Find where the given text appears and provide that cell's center as (X, Y) coordinate. 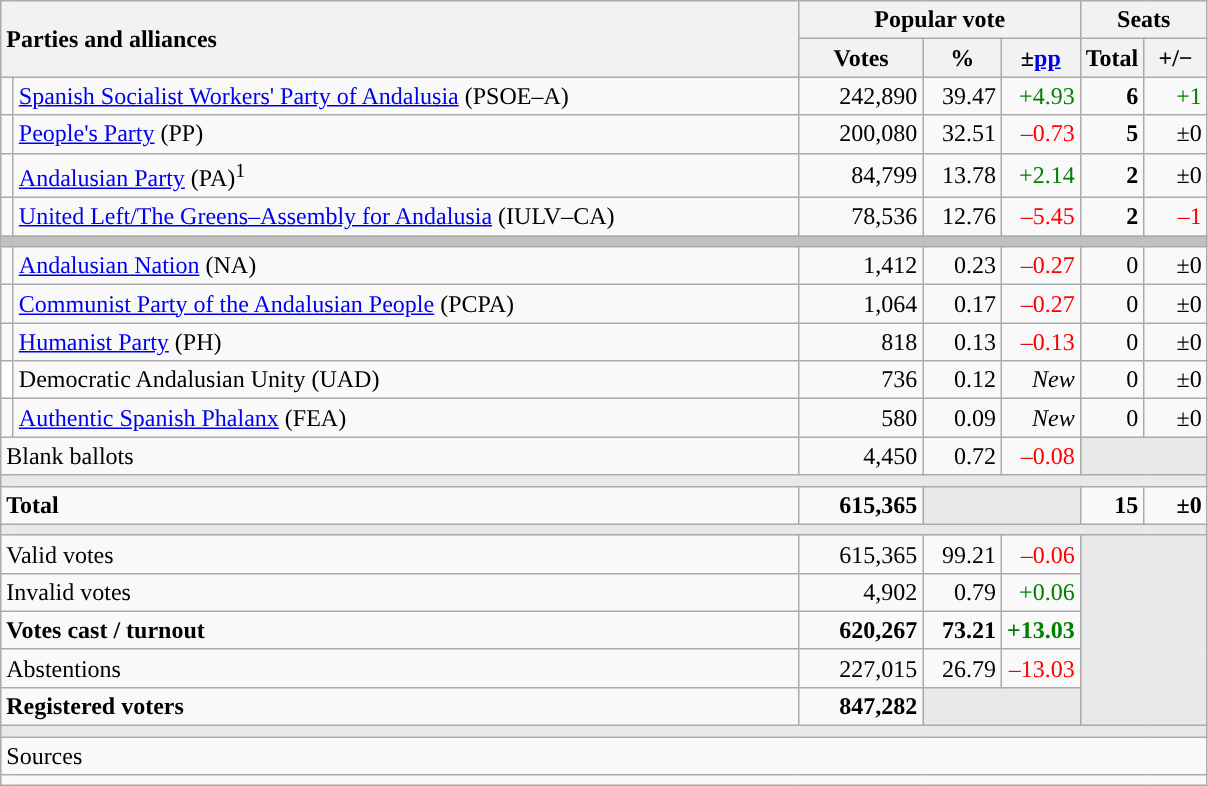
+4.93 (1040, 96)
0.13 (962, 342)
0.17 (962, 304)
0.72 (962, 456)
Registered voters (400, 706)
12.76 (962, 217)
±pp (1040, 58)
People's Party (PP) (406, 134)
Votes cast / turnout (400, 630)
15 (1112, 505)
6 (1112, 96)
–5.45 (1040, 217)
–0.73 (1040, 134)
4,450 (861, 456)
United Left/The Greens–Assembly for Andalusia (IULV–CA) (406, 217)
Seats (1144, 20)
73.21 (962, 630)
% (962, 58)
Andalusian Nation (NA) (406, 266)
84,799 (861, 176)
4,902 (861, 592)
+2.14 (1040, 176)
39.47 (962, 96)
Communist Party of the Andalusian People (PCPA) (406, 304)
–1 (1176, 217)
0.09 (962, 418)
Andalusian Party (PA)1 (406, 176)
Democratic Andalusian Unity (UAD) (406, 380)
1,064 (861, 304)
Humanist Party (PH) (406, 342)
0.23 (962, 266)
242,890 (861, 96)
5 (1112, 134)
Spanish Socialist Workers' Party of Andalusia (PSOE–A) (406, 96)
736 (861, 380)
200,080 (861, 134)
227,015 (861, 668)
0.12 (962, 380)
+0.06 (1040, 592)
Valid votes (400, 554)
13.78 (962, 176)
–0.06 (1040, 554)
Popular vote (940, 20)
32.51 (962, 134)
99.21 (962, 554)
Parties and alliances (400, 39)
26.79 (962, 668)
1,412 (861, 266)
–0.08 (1040, 456)
0.79 (962, 592)
+1 (1176, 96)
620,267 (861, 630)
78,536 (861, 217)
580 (861, 418)
+13.03 (1040, 630)
Votes (861, 58)
–13.03 (1040, 668)
847,282 (861, 706)
Authentic Spanish Phalanx (FEA) (406, 418)
818 (861, 342)
+/− (1176, 58)
–0.13 (1040, 342)
Blank ballots (400, 456)
Abstentions (400, 668)
Invalid votes (400, 592)
Sources (604, 756)
